Detect which cell encompasses the target text, then output its (x, y) center coordinate. 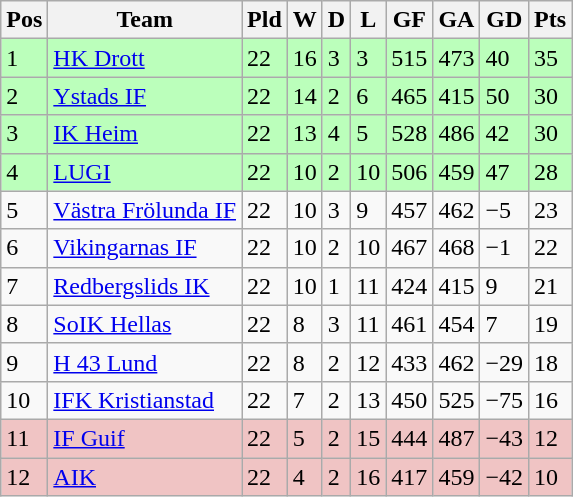
450 (410, 400)
Pos (24, 20)
487 (456, 438)
47 (504, 172)
467 (410, 248)
465 (410, 96)
Ystads IF (145, 96)
SoIK Hellas (145, 324)
454 (456, 324)
IK Heim (145, 134)
Vikingarnas IF (145, 248)
Team (145, 20)
−43 (504, 438)
IF Guif (145, 438)
−29 (504, 362)
424 (410, 286)
HK Drott (145, 58)
528 (410, 134)
IFK Kristianstad (145, 400)
40 (504, 58)
19 (550, 324)
506 (410, 172)
Pts (550, 20)
L (368, 20)
Redbergslids IK (145, 286)
GD (504, 20)
Västra Frölunda IF (145, 210)
W (304, 20)
433 (410, 362)
Pld (265, 20)
444 (410, 438)
525 (456, 400)
50 (504, 96)
−1 (504, 248)
18 (550, 362)
14 (304, 96)
515 (410, 58)
28 (550, 172)
35 (550, 58)
417 (410, 477)
473 (456, 58)
H 43 Lund (145, 362)
LUGI (145, 172)
AIK (145, 477)
GA (456, 20)
15 (368, 438)
486 (456, 134)
−5 (504, 210)
461 (410, 324)
42 (504, 134)
D (336, 20)
23 (550, 210)
457 (410, 210)
468 (456, 248)
GF (410, 20)
21 (550, 286)
−42 (504, 477)
−75 (504, 400)
